Find where the given text appears and provide that cell's center as (X, Y) coordinate. 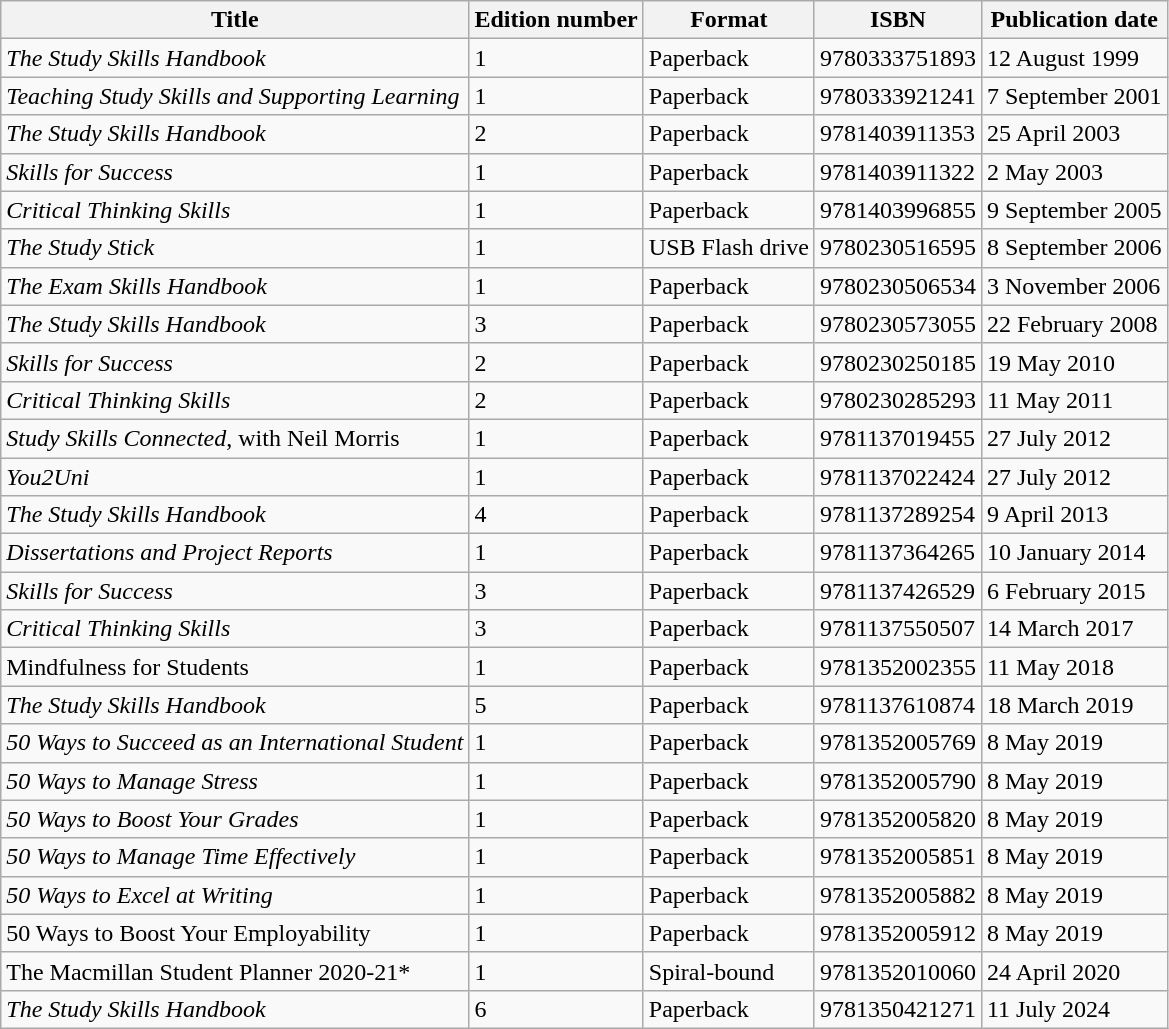
USB Flash drive (728, 248)
9780333921241 (898, 96)
5 (556, 705)
The Exam Skills Handbook (235, 286)
9781137289254 (898, 515)
The Study Stick (235, 248)
Mindfulness for Students (235, 667)
Publication date (1074, 20)
24 April 2020 (1074, 971)
9781352005769 (898, 743)
9780333751893 (898, 58)
Format (728, 20)
25 April 2003 (1074, 134)
9781350421271 (898, 1009)
3 November 2006 (1074, 286)
50 Ways to Succeed as an International Student (235, 743)
Spiral-bound (728, 971)
11 July 2024 (1074, 1009)
9 April 2013 (1074, 515)
9781137550507 (898, 629)
9781352005912 (898, 933)
9781352005790 (898, 781)
50 Ways to Boost Your Grades (235, 819)
9781352005820 (898, 819)
11 May 2011 (1074, 400)
Dissertations and Project Reports (235, 553)
9781403996855 (898, 210)
Title (235, 20)
4 (556, 515)
Teaching Study Skills and Supporting Learning (235, 96)
9780230250185 (898, 362)
50 Ways to Boost Your Employability (235, 933)
ISBN (898, 20)
14 March 2017 (1074, 629)
50 Ways to Excel at Writing (235, 895)
19 May 2010 (1074, 362)
7 September 2001 (1074, 96)
6 February 2015 (1074, 591)
You2Uni (235, 477)
9781403911322 (898, 172)
9781137019455 (898, 438)
9 September 2005 (1074, 210)
9781403911353 (898, 134)
9780230516595 (898, 248)
9780230285293 (898, 400)
2 May 2003 (1074, 172)
9781137364265 (898, 553)
18 March 2019 (1074, 705)
50 Ways to Manage Time Effectively (235, 857)
9781137426529 (898, 591)
11 May 2018 (1074, 667)
22 February 2008 (1074, 324)
9781352005851 (898, 857)
9780230506534 (898, 286)
10 January 2014 (1074, 553)
8 September 2006 (1074, 248)
9781352002355 (898, 667)
9781137022424 (898, 477)
Study Skills Connected, with Neil Morris (235, 438)
50 Ways to Manage Stress (235, 781)
12 August 1999 (1074, 58)
The Macmillan Student Planner 2020-21* (235, 971)
9781352010060 (898, 971)
9781137610874 (898, 705)
6 (556, 1009)
Edition number (556, 20)
9781352005882 (898, 895)
9780230573055 (898, 324)
